Pinpoint the cell where the given text exists, returning its (X, Y) midpoint coordinate. 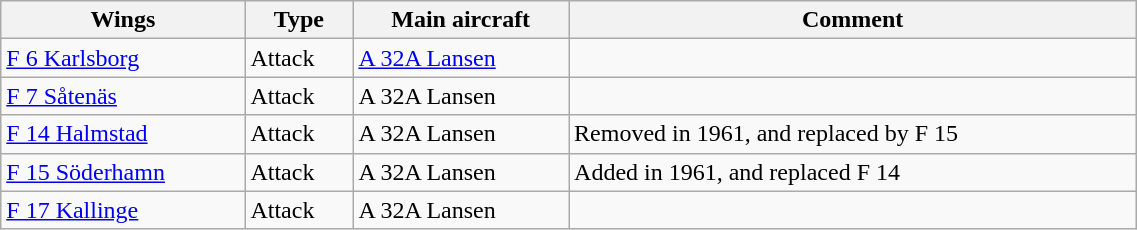
Removed in 1961, and replaced by F 15 (853, 134)
Wings (123, 20)
F 7 Såtenäs (123, 96)
F 6 Karlsborg (123, 58)
F 14 Halmstad (123, 134)
Comment (853, 20)
Main aircraft (461, 20)
Type (299, 20)
Added in 1961, and replaced F 14 (853, 172)
F 17 Kallinge (123, 210)
F 15 Söderhamn (123, 172)
